Determine the (X, Y) coordinate at the center of the cell enclosing the given text.  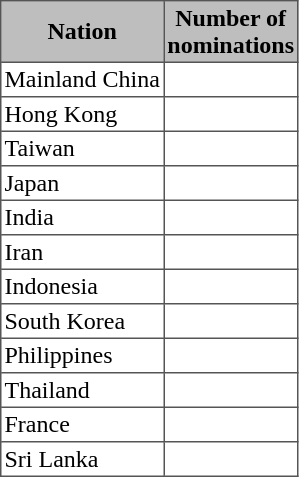
Number ofnominations (231, 32)
South Korea (82, 321)
Mainland China (82, 79)
France (82, 424)
Japan (82, 183)
Taiwan (82, 148)
Iran (82, 252)
India (82, 217)
Nation (82, 32)
Thailand (82, 390)
Hong Kong (82, 114)
Indonesia (82, 286)
Sri Lanka (82, 459)
Philippines (82, 355)
